Provide the (x, y) coordinate of the cell's center where the given text is located.  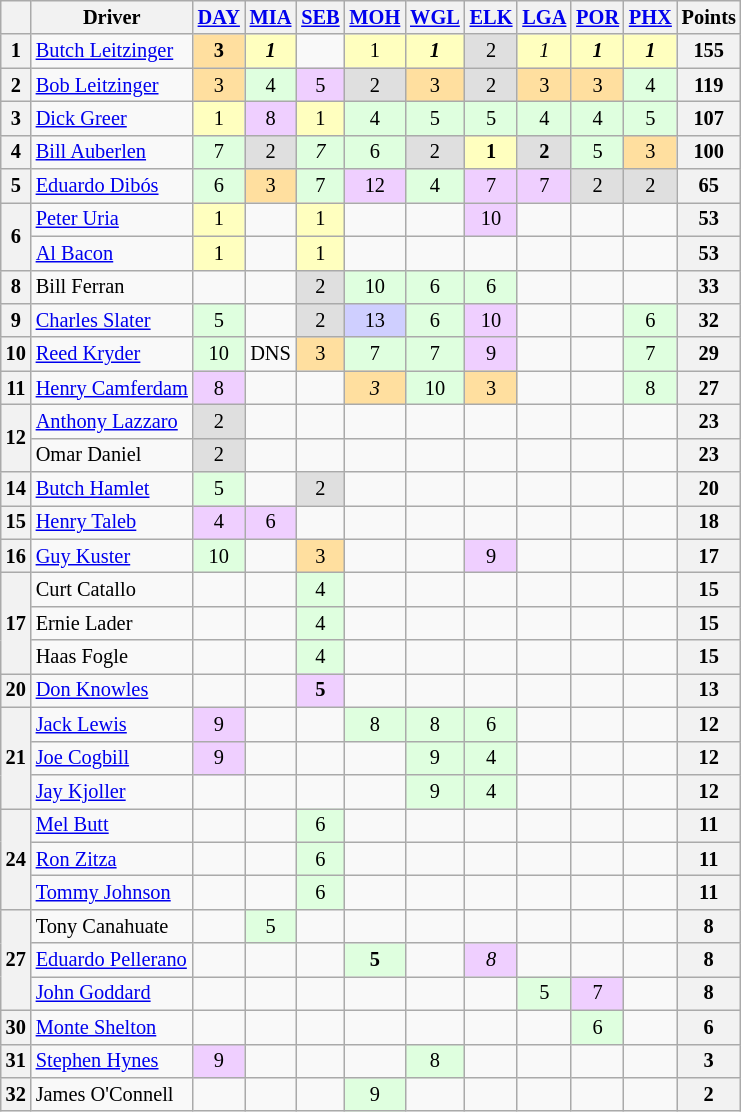
Henry Camferdam (112, 388)
Driver (112, 17)
WGL (435, 17)
Bill Ferran (112, 287)
Tony Canahuate (112, 926)
31 (16, 1061)
Don Knowles (112, 690)
65 (709, 186)
Butch Leitzinger (112, 51)
100 (709, 152)
Jay Kjoller (112, 791)
Eduardo Pellerano (112, 960)
John Goddard (112, 993)
SEB (320, 17)
Bob Leitzinger (112, 85)
Charles Slater (112, 320)
119 (709, 85)
Haas Fogle (112, 657)
Butch Hamlet (112, 489)
18 (709, 522)
29 (709, 354)
Al Bacon (112, 253)
14 (16, 489)
24 (16, 858)
30 (16, 1027)
155 (709, 51)
MOH (376, 17)
Ron Zitza (112, 859)
16 (16, 556)
Bill Auberlen (112, 152)
Dick Greer (112, 118)
Anthony Lazzaro (112, 421)
Eduardo Dibós (112, 186)
33 (709, 287)
DNS (271, 354)
MIA (271, 17)
PHX (650, 17)
Omar Daniel (112, 455)
Stephen Hynes (112, 1061)
ELK (492, 17)
LGA (544, 17)
Monte Shelton (112, 1027)
Tommy Johnson (112, 892)
Mel Butt (112, 825)
21 (16, 758)
DAY (219, 17)
James O'Connell (112, 1094)
POR (598, 17)
Joe Cogbill (112, 758)
Ernie Lader (112, 623)
Peter Uria (112, 219)
Points (709, 17)
Curt Catallo (112, 589)
Guy Kuster (112, 556)
Henry Taleb (112, 522)
107 (709, 118)
Jack Lewis (112, 724)
Reed Kryder (112, 354)
